Identify which cell holds the provided text, then report its [X, Y] central coordinate. 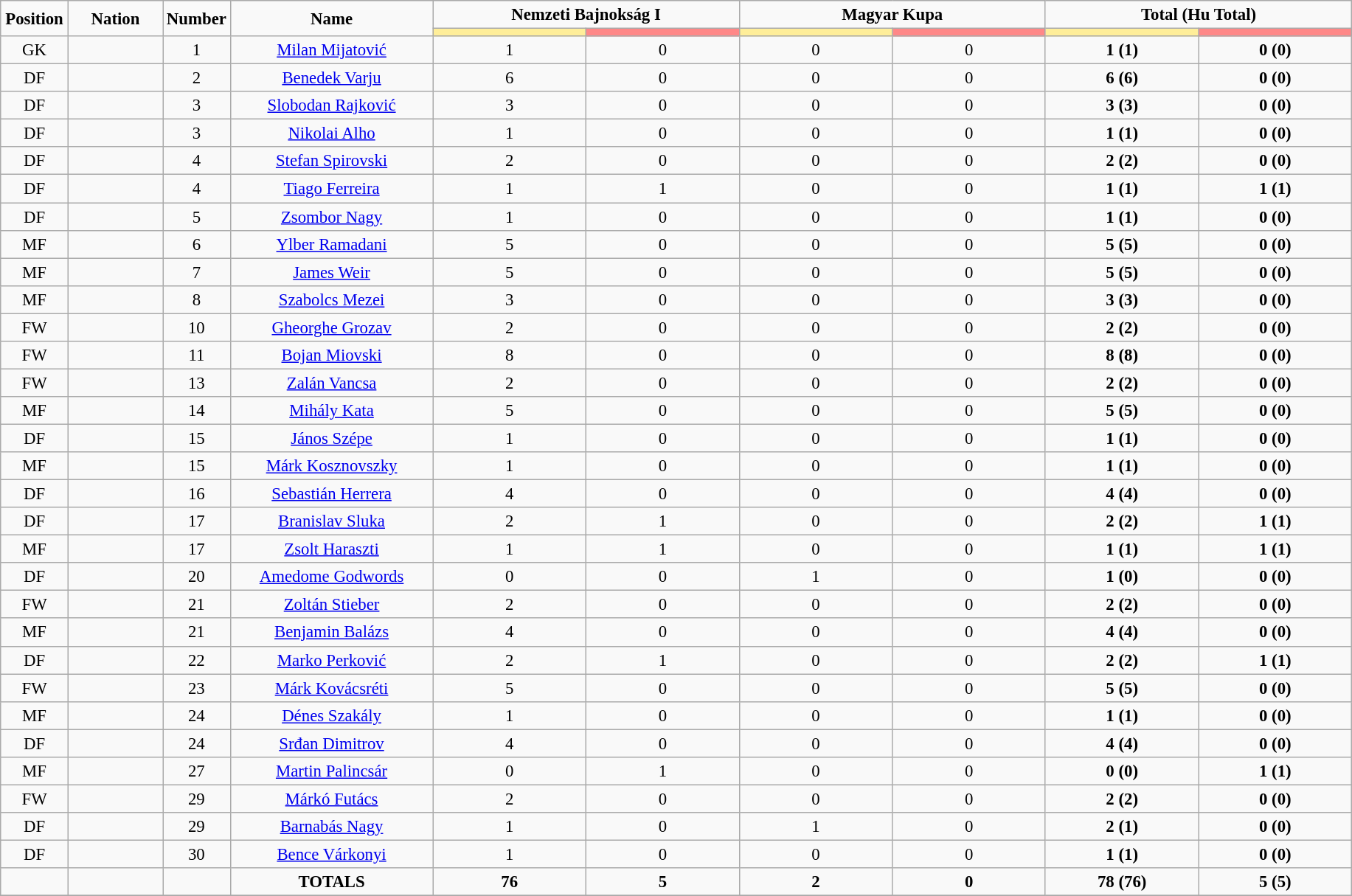
Dénes Szakály [332, 715]
János Szépe [332, 438]
76 [510, 882]
Nation [115, 18]
Márkó Futács [332, 799]
78 (76) [1122, 882]
Branislav Sluka [332, 521]
8 (8) [1122, 355]
Marko Perković [332, 660]
Bojan Miovski [332, 355]
14 [197, 411]
10 [197, 327]
Magyar Kupa [892, 15]
Zsolt Haraszti [332, 549]
Slobodan Rajković [332, 105]
Position [35, 18]
6 (6) [1122, 78]
Zsombor Nagy [332, 217]
7 [197, 272]
Stefan Spirovski [332, 162]
13 [197, 383]
23 [197, 688]
TOTALS [332, 882]
Barnabás Nagy [332, 827]
Gheorghe Grozav [332, 327]
James Weir [332, 272]
Nikolai Alho [332, 133]
Number [197, 18]
Milan Mijatović [332, 50]
Martin Palincsár [332, 771]
Sebastián Herrera [332, 494]
Benedek Varju [332, 78]
Srđan Dimitrov [332, 743]
30 [197, 854]
Márk Kosznovszky [332, 466]
Márk Kovácsréti [332, 688]
2 (1) [1122, 827]
Tiago Ferreira [332, 189]
22 [197, 660]
Benjamin Balázs [332, 633]
20 [197, 577]
Zoltán Stieber [332, 605]
16 [197, 494]
11 [197, 355]
Bence Várkonyi [332, 854]
Mihály Kata [332, 411]
Amedome Godwords [332, 577]
Zalán Vancsa [332, 383]
GK [35, 50]
Name [332, 18]
1 (0) [1122, 577]
Szabolcs Mezei [332, 299]
Total (Hu Total) [1198, 15]
Ylber Ramadani [332, 244]
27 [197, 771]
Nemzeti Bajnokság I [586, 15]
